From the cell containing the given text, extract its center point as [x, y] coordinate. 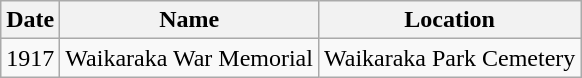
Waikaraka War Memorial [190, 58]
Date [30, 20]
Waikaraka Park Cemetery [449, 58]
Name [190, 20]
Location [449, 20]
1917 [30, 58]
